For the text-containing cell, return its midpoint in [x, y] coordinate format. 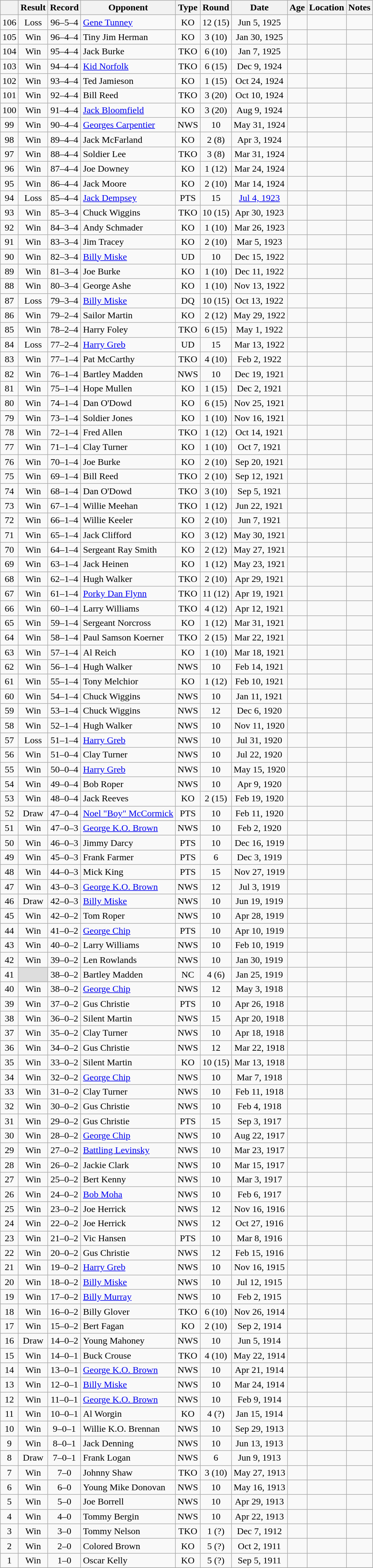
64–1–4 [64, 550]
Apr 19, 1921 [260, 593]
Buck Crouse [128, 1355]
32 [9, 1106]
22 [9, 1253]
70–1–4 [64, 462]
40 [9, 989]
May 1, 1922 [260, 330]
54 [9, 784]
4 (6) [216, 975]
54–1–4 [64, 696]
Oct 14, 1921 [260, 433]
6–0 [64, 1487]
Mar 26, 1923 [260, 227]
67–1–4 [64, 506]
Dec 19, 1921 [260, 374]
42–0–3 [64, 901]
43–0–3 [64, 886]
Oct 27, 1916 [260, 1224]
Joe Downey [128, 169]
19–0–2 [64, 1267]
George Ashe [128, 286]
36 [9, 1048]
Opponent [128, 8]
64 [9, 637]
7–0 [64, 1473]
4 (12) [216, 608]
May 31, 1924 [260, 125]
63 [9, 652]
7 [9, 1473]
Soldier Lee [128, 154]
90 [9, 257]
Jan 30, 1925 [260, 37]
89 [9, 271]
79–2–4 [64, 315]
May 22, 1914 [260, 1355]
May 3, 1918 [260, 989]
15–0–2 [64, 1326]
Apr 29, 1921 [260, 579]
21–0–2 [64, 1238]
44–0–3 [64, 872]
47–0–3 [64, 828]
Oscar Kelly [128, 1560]
67 [9, 593]
3–0 [64, 1531]
5 [9, 1502]
Nov 11, 1920 [260, 725]
85–3–4 [64, 213]
86–4–4 [64, 184]
5–0 [64, 1502]
Notes [360, 8]
Location [327, 8]
Round [216, 8]
Jack Moore [128, 184]
29 [9, 1150]
Sep 29, 1913 [260, 1429]
Apr 10, 1919 [260, 931]
Mar 23, 1917 [260, 1150]
33 [9, 1092]
14–0–2 [64, 1341]
May 27, 1921 [260, 550]
68–1–4 [64, 491]
Jun 9, 1913 [260, 1458]
78–2–4 [64, 330]
Jan 25, 1919 [260, 975]
51–1–4 [64, 740]
Nov 16, 1916 [260, 1209]
May 23, 1921 [260, 564]
76 [9, 462]
Mar 14, 1924 [260, 184]
Jul 12, 1915 [260, 1282]
Jan 30, 1919 [260, 960]
Tommy Nelson [128, 1531]
65 [9, 623]
18 [9, 1311]
57 [9, 740]
51 [9, 828]
45 [9, 916]
42–0–2 [64, 916]
79–3–4 [64, 301]
84–3–4 [64, 227]
Feb 11, 1918 [260, 1092]
46–0–3 [64, 843]
Frank Farmer [128, 857]
Aug 9, 1924 [260, 110]
34–0–2 [64, 1048]
12–0–1 [64, 1385]
Mar 18, 1921 [260, 652]
30–0–2 [64, 1106]
65–1–4 [64, 535]
105 [9, 37]
35–0–2 [64, 1033]
Jack McFarland [128, 139]
Feb 10, 1921 [260, 682]
81 [9, 388]
Jun 13, 1913 [260, 1443]
53–1–4 [64, 711]
31 [9, 1121]
Porky Dan Flynn [128, 593]
104 [9, 52]
45–0–3 [64, 857]
75 [9, 476]
Young Mike Donovan [128, 1487]
95–4–4 [64, 52]
23–0–2 [64, 1209]
85–4–4 [64, 198]
61 [9, 682]
77 [9, 447]
Willie Keeler [128, 520]
61–1–4 [64, 593]
Sailor Martin [128, 315]
Oct 24, 1924 [260, 81]
17–0–2 [64, 1297]
41–0–2 [64, 931]
Jul 4, 1923 [260, 198]
Fred Allen [128, 433]
16 [9, 1341]
12 (15) [216, 22]
Age [297, 8]
80 [9, 403]
72 [9, 520]
Tiny Jim Herman [128, 37]
Date [260, 8]
74–1–4 [64, 403]
3 (8) [216, 154]
11 (12) [216, 593]
24–0–2 [64, 1194]
Andy Schmader [128, 227]
39 [9, 1004]
Dec 9, 1924 [260, 66]
95 [9, 184]
69 [9, 564]
Ted Jamieson [128, 81]
21 [9, 1267]
Nov 25, 1921 [260, 403]
26–0–2 [64, 1165]
Apr 12, 1921 [260, 608]
37 [9, 1033]
May 16, 1913 [260, 1487]
Apr 20, 1918 [260, 1018]
Feb 19, 1920 [260, 799]
25–0–2 [64, 1180]
4–0 [64, 1516]
DQ [188, 301]
Young Mahoney [128, 1341]
56–1–4 [64, 667]
Jimmy Darcy [128, 843]
91 [9, 242]
58 [9, 725]
75–1–4 [64, 388]
Gene Tunney [128, 22]
49 [9, 857]
69–1–4 [64, 476]
May 27, 1913 [260, 1473]
Nov 13, 1922 [260, 286]
1–0 [64, 1560]
4 (?) [216, 1414]
Sep 12, 1921 [260, 476]
59–1–4 [64, 623]
Kid Norfolk [128, 66]
Colored Brown [128, 1546]
Joe Borrell [128, 1502]
Soldier Jones [128, 418]
10–0–1 [64, 1414]
Feb 15, 1916 [260, 1253]
Mar 31, 1921 [260, 623]
88 [9, 286]
Sergeant Ray Smith [128, 550]
71–1–4 [64, 447]
Feb 11, 1920 [260, 813]
58–1–4 [64, 637]
66 [9, 608]
3 (12) [216, 535]
42 [9, 960]
7–0–1 [64, 1458]
Type [188, 8]
87 [9, 301]
31–0–2 [64, 1092]
62–1–4 [64, 579]
82–3–4 [64, 257]
16–0–2 [64, 1311]
Jack Denning [128, 1443]
Mar 3, 1917 [260, 1180]
Al Reich [128, 652]
93 [9, 213]
Billy Murray [128, 1297]
28–0–2 [64, 1136]
50–0–4 [64, 769]
51–0–4 [64, 755]
81–3–4 [64, 271]
NC [188, 975]
Mar 22, 1918 [260, 1048]
Jack Heinen [128, 564]
96–5–4 [64, 22]
Feb 14, 1921 [260, 667]
Vic Hansen [128, 1238]
48 [9, 872]
1 (?) [216, 1531]
Bob Roper [128, 784]
Jackie Clark [128, 1165]
Dec 3, 1919 [260, 857]
82 [9, 374]
Noel "Boy" McCormick [128, 813]
83 [9, 359]
Jun 5, 1925 [260, 22]
71 [9, 535]
53 [9, 799]
Harry Foley [128, 330]
Frank Logan [128, 1458]
Sep 5, 1911 [260, 1560]
Nov 16, 1915 [260, 1267]
Mar 15, 1917 [260, 1165]
13–0–1 [64, 1370]
47 [9, 886]
Al Worgin [128, 1414]
34 [9, 1077]
14 [9, 1370]
Mar 8, 1916 [260, 1238]
102 [9, 81]
52 [9, 813]
Oct 7, 1921 [260, 447]
20–0–2 [64, 1253]
Dec 2, 1921 [260, 388]
23 [9, 1238]
77–2–4 [64, 344]
Jim Tracey [128, 242]
Feb 2, 1922 [260, 359]
13 [9, 1385]
89–4–4 [64, 139]
86 [9, 315]
78 [9, 433]
Billy Glover [128, 1311]
26 [9, 1194]
Johnny Shaw [128, 1473]
28 [9, 1165]
Feb 9, 1914 [260, 1399]
Jan 11, 1921 [260, 696]
Jun 5, 1914 [260, 1341]
62 [9, 667]
11–0–1 [64, 1399]
4 [9, 1516]
Result [33, 8]
Record [64, 8]
Oct 2, 1911 [260, 1546]
24 [9, 1224]
20 [9, 1282]
Nov 16, 1921 [260, 418]
93–4–4 [64, 81]
Tom Roper [128, 916]
27 [9, 1180]
May 15, 1920 [260, 769]
90–4–4 [64, 125]
100 [9, 110]
Jack Clifford [128, 535]
103 [9, 66]
Sergeant Norcross [128, 623]
57–1–4 [64, 652]
Bob Moha [128, 1194]
Apr 3, 1924 [260, 139]
14–0–1 [64, 1355]
Willie Meehan [128, 506]
1 [9, 1560]
Jack Bloomfield [128, 110]
Jan 15, 1914 [260, 1414]
May 29, 1922 [260, 315]
80–3–4 [64, 286]
2 (8) [216, 139]
9 [9, 1443]
92 [9, 227]
46 [9, 901]
18–0–2 [64, 1282]
Jul 31, 1920 [260, 740]
37–0–2 [64, 1004]
Dec 6, 1920 [260, 711]
50 [9, 843]
19 [9, 1297]
Feb 2, 1920 [260, 828]
Nov 27, 1919 [260, 872]
Feb 6, 1917 [260, 1194]
Mar 5, 1923 [260, 242]
Apr 9, 1920 [260, 784]
Sep 3, 1917 [260, 1121]
59 [9, 711]
Apr 30, 1923 [260, 213]
Nov 26, 1914 [260, 1311]
22–0–2 [64, 1224]
94 [9, 198]
Apr 29, 1913 [260, 1502]
49–0–4 [64, 784]
32–0–2 [64, 1077]
40–0–2 [64, 945]
56 [9, 755]
Aug 22, 1917 [260, 1136]
43 [9, 945]
70 [9, 550]
Dec 11, 1922 [260, 271]
Apr 21, 1914 [260, 1370]
38 [9, 1018]
Hope Mullen [128, 388]
Battling Levinsky [128, 1150]
Tommy Bergin [128, 1516]
96 [9, 169]
Jul 3, 1919 [260, 886]
Paul Samson Koerner [128, 637]
Mar 13, 1922 [260, 344]
Jan 7, 1925 [260, 52]
Bert Kenny [128, 1180]
Pat McCarthy [128, 359]
9–0–1 [64, 1429]
41 [9, 975]
30 [9, 1136]
Len Rowlands [128, 960]
Mar 7, 1918 [260, 1077]
48–0–4 [64, 799]
97 [9, 154]
33–0–2 [64, 1062]
Oct 13, 1922 [260, 301]
2–0 [64, 1546]
60 [9, 696]
Jack Dempsey [128, 198]
Mar 31, 1924 [260, 154]
Jul 22, 1920 [260, 755]
27–0–2 [64, 1150]
Feb 2, 1915 [260, 1297]
74 [9, 491]
May 30, 1921 [260, 535]
29–0–2 [64, 1121]
Mick King [128, 872]
Dec 16, 1919 [260, 843]
8–0–1 [64, 1443]
83–3–4 [64, 242]
Sep 2, 1914 [260, 1326]
Jack Burke [128, 52]
Dec 7, 1912 [260, 1531]
Sep 5, 1921 [260, 491]
35 [9, 1062]
44 [9, 931]
Jun 7, 1921 [260, 520]
76–1–4 [64, 374]
52–1–4 [64, 725]
55–1–4 [64, 682]
Feb 4, 1918 [260, 1106]
85 [9, 330]
99 [9, 125]
Mar 22, 1921 [260, 637]
84 [9, 344]
17 [9, 1326]
66–1–4 [64, 520]
Jack Reeves [128, 799]
3 [9, 1531]
101 [9, 95]
96–4–4 [64, 37]
Apr 18, 1918 [260, 1033]
Tony Melchior [128, 682]
36–0–2 [64, 1018]
Mar 24, 1924 [260, 169]
91–4–4 [64, 110]
25 [9, 1209]
Jun 22, 1921 [260, 506]
73–1–4 [64, 418]
77–1–4 [64, 359]
Apr 22, 1913 [260, 1516]
39–0–2 [64, 960]
60–1–4 [64, 608]
Oct 10, 1924 [260, 95]
Bert Fagan [128, 1326]
Dec 15, 1922 [260, 257]
Jun 19, 1919 [260, 901]
92–4–4 [64, 95]
Apr 28, 1919 [260, 916]
55 [9, 769]
79 [9, 418]
Willie K.O. Brennan [128, 1429]
Feb 10, 1919 [260, 945]
63–1–4 [64, 564]
11 [9, 1414]
Apr 26, 1918 [260, 1004]
68 [9, 579]
Sep 20, 1921 [260, 462]
98 [9, 139]
8 [9, 1458]
2 [9, 1546]
87–4–4 [64, 169]
47–0–4 [64, 813]
94–4–4 [64, 66]
72–1–4 [64, 433]
Georges Carpentier [128, 125]
Mar 13, 1918 [260, 1062]
106 [9, 22]
88–4–4 [64, 154]
Mar 24, 1914 [260, 1385]
73 [9, 506]
